Search for the cell housing the specified text and yield its (x, y) center coordinate. 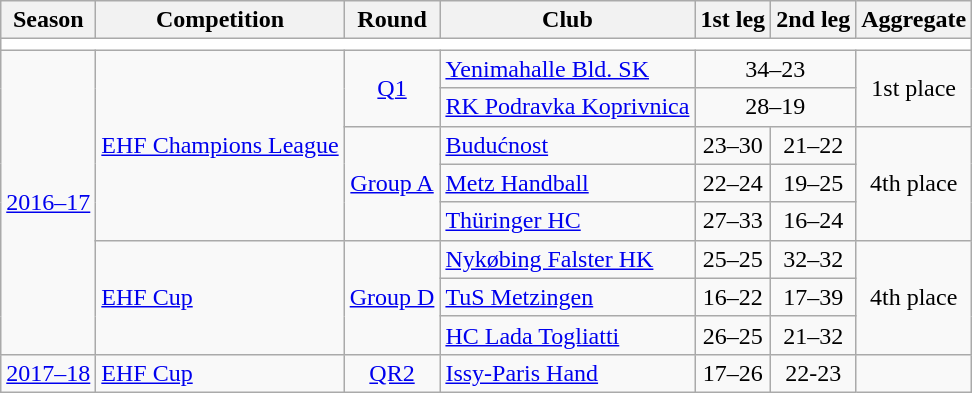
Competition (220, 20)
RK Podravka Koprivnica (568, 107)
16–22 (733, 297)
Thüringer HC (568, 221)
Group D (392, 297)
19–25 (814, 183)
Nykøbing Falster HK (568, 259)
23–30 (733, 145)
Issy-Paris Hand (568, 373)
QR2 (392, 373)
26–25 (733, 335)
Budućnost (568, 145)
Yenimahalle Bld. SK (568, 69)
Season (48, 20)
TuS Metzingen (568, 297)
Club (568, 20)
Round (392, 20)
16–24 (814, 221)
Group A (392, 183)
1st leg (733, 20)
1st place (914, 88)
Metz Handball (568, 183)
32–32 (814, 259)
Q1 (392, 88)
27–33 (733, 221)
EHF Champions League (220, 145)
17–39 (814, 297)
22-23 (814, 373)
21–32 (814, 335)
2017–18 (48, 373)
21–22 (814, 145)
28–19 (776, 107)
Aggregate (914, 20)
17–26 (733, 373)
2016–17 (48, 202)
2nd leg (814, 20)
HC Lada Togliatti (568, 335)
25–25 (733, 259)
34–23 (776, 69)
22–24 (733, 183)
